Provide the (x, y) coordinate of the cell's center where the given text is located.  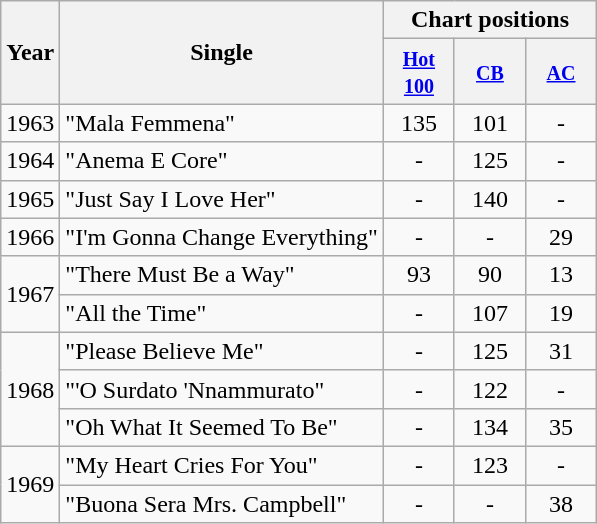
CB (490, 72)
107 (490, 313)
29 (562, 237)
"'O Surdato 'Nnammurato" (222, 389)
1967 (30, 294)
"Oh What It Seemed To Be" (222, 427)
135 (418, 123)
101 (490, 123)
31 (562, 351)
1969 (30, 484)
"Please Believe Me" (222, 351)
122 (490, 389)
19 (562, 313)
1963 (30, 123)
35 (562, 427)
"Anema E Core" (222, 161)
Single (222, 52)
"There Must Be a Way" (222, 275)
Chart positions (490, 20)
"Mala Femmena" (222, 123)
1966 (30, 237)
1965 (30, 199)
AC (562, 72)
13 (562, 275)
123 (490, 465)
"All the Time" (222, 313)
Hot 100 (418, 72)
"I'm Gonna Change Everything" (222, 237)
38 (562, 503)
140 (490, 199)
1968 (30, 389)
93 (418, 275)
1964 (30, 161)
"Buona Sera Mrs. Campbell" (222, 503)
"My Heart Cries For You" (222, 465)
134 (490, 427)
"Just Say I Love Her" (222, 199)
Year (30, 52)
90 (490, 275)
